From the cell containing the given text, extract its center point as [x, y] coordinate. 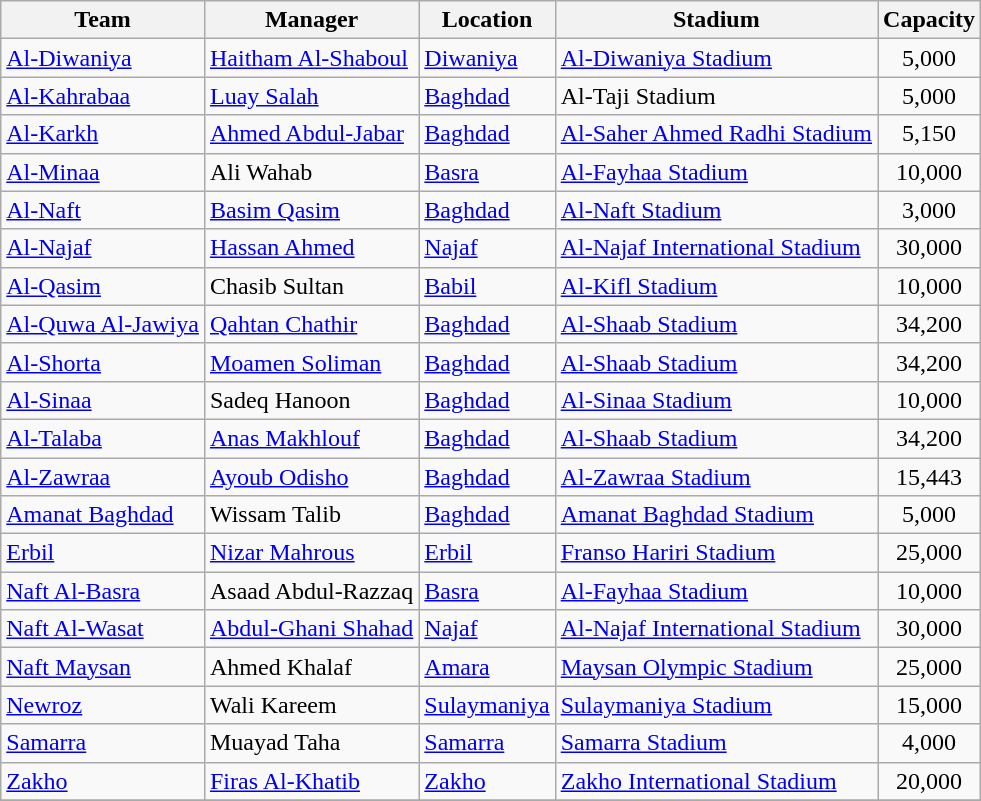
15,443 [930, 477]
Diwaniya [487, 58]
Al-Zawraa [103, 477]
Capacity [930, 20]
Al-Talaba [103, 438]
Abdul-Ghani Shahad [311, 629]
Al-Qasim [103, 286]
Al-Minaa [103, 172]
Nizar Mahrous [311, 553]
Firas Al-Khatib [311, 781]
Stadium [716, 20]
Sadeq Hanoon [311, 400]
20,000 [930, 781]
Amara [487, 667]
Franso Hariri Stadium [716, 553]
Babil [487, 286]
Al-Karkh [103, 134]
Maysan Olympic Stadium [716, 667]
5,150 [930, 134]
Al-Diwaniya Stadium [716, 58]
Al-Naft Stadium [716, 210]
Location [487, 20]
Al-Taji Stadium [716, 96]
Qahtan Chathir [311, 324]
Naft Maysan [103, 667]
Amanat Baghdad [103, 515]
Al-Kifl Stadium [716, 286]
Al-Sinaa [103, 400]
Muayad Taha [311, 743]
4,000 [930, 743]
Team [103, 20]
Luay Salah [311, 96]
Ahmed Khalaf [311, 667]
Samarra Stadium [716, 743]
3,000 [930, 210]
Amanat Baghdad Stadium [716, 515]
Hassan Ahmed [311, 248]
Al-Zawraa Stadium [716, 477]
Ayoub Odisho [311, 477]
Asaad Abdul-Razzaq [311, 591]
Zakho International Stadium [716, 781]
Manager [311, 20]
Ali Wahab [311, 172]
Ahmed Abdul-Jabar [311, 134]
Al-Sinaa Stadium [716, 400]
Al-Shorta [103, 362]
Chasib Sultan [311, 286]
Al-Najaf [103, 248]
Al-Diwaniya [103, 58]
Newroz [103, 705]
Moamen Soliman [311, 362]
Naft Al-Wasat [103, 629]
Sulaymaniya Stadium [716, 705]
Al-Naft [103, 210]
Al-Quwa Al-Jawiya [103, 324]
Sulaymaniya [487, 705]
Wissam Talib [311, 515]
Anas Makhlouf [311, 438]
Al-Kahrabaa [103, 96]
15,000 [930, 705]
Naft Al-Basra [103, 591]
Wali Kareem [311, 705]
Basim Qasim [311, 210]
Al-Saher Ahmed Radhi Stadium [716, 134]
Haitham Al-Shaboul [311, 58]
